Scan for the cell matching the given text and deliver its [x, y] coordinate at center. 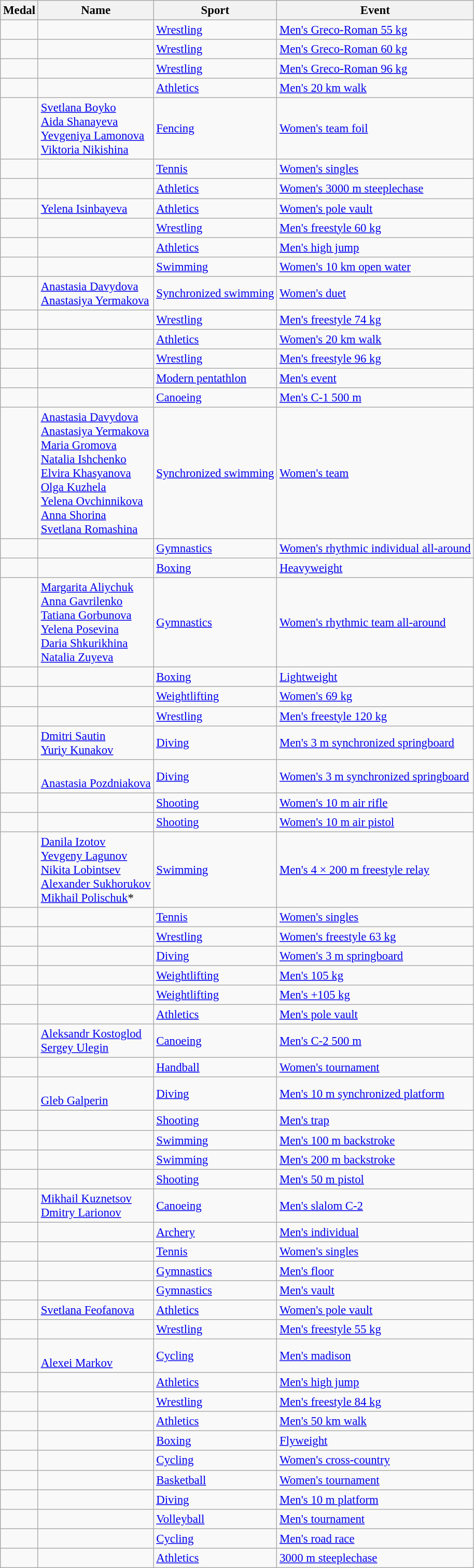
Men's madison [375, 1356]
Medal [20, 10]
Women's 10 km open water [375, 267]
Women's team [375, 473]
Yelena Isinbayeva [95, 208]
Men's Greco-Roman 55 kg [375, 30]
Men's 3 m synchronized springboard [375, 743]
Men's individual [375, 1232]
Men's 100 m backstroke [375, 1140]
Men's freestyle 96 kg [375, 359]
Sport [215, 10]
Anastasia DavydovaAnastasiya Yermakova [95, 293]
Flyweight [375, 1441]
Men's Greco-Roman 96 kg [375, 69]
Women's team foil [375, 129]
Men's freestyle 55 kg [375, 1329]
Men's road race [375, 1538]
Men's freestyle 84 kg [375, 1402]
Women's rhythmic team all-around [375, 622]
Danila IzotovYevgeny LagunovNikita Lobintsev Alexander SukhorukovMikhail Polischuk* [95, 870]
Women's 3 m springboard [375, 956]
Men's 200 m backstroke [375, 1159]
Men's freestyle 74 kg [375, 320]
Men's 105 kg [375, 976]
Alexei Markov [95, 1356]
Svetlana BoykoAida ShanayevaYevgeniya LamonovaViktoria Nikishina [95, 129]
Dmitri SautinYuriy Kunakov [95, 743]
Women's 3000 m steeplechase [375, 189]
Men's C-2 500 m [375, 1041]
Men's 10 m synchronized platform [375, 1094]
Heavyweight [375, 568]
Women's rhythmic individual all-around [375, 549]
Archery [215, 1232]
Men's 20 km walk [375, 88]
Men's +105 kg [375, 995]
Women's 69 kg [375, 697]
Mikhail KuznetsovDmitry Larionov [95, 1205]
Volleyball [215, 1519]
Women's 3 m synchronized springboard [375, 776]
Name [95, 10]
Men's tournament [375, 1519]
Men's trap [375, 1121]
Men's Greco-Roman 60 kg [375, 49]
Men's 50 km walk [375, 1421]
Event [375, 10]
Modern pentathlon [215, 378]
Gleb Galperin [95, 1094]
Lightweight [375, 677]
Men's slalom C-2 [375, 1205]
Aleksandr KostoglodSergey Ulegin [95, 1041]
Men's 4 × 200 m freestyle relay [375, 870]
Women's freestyle 63 kg [375, 936]
Anastasia DavydovaAnastasiya YermakovaMaria GromovaNatalia IshchenkoElvira KhasyanovaOlga KuzhelaYelena OvchinnikovaAnna ShorinaSvetlana Romashina [95, 473]
Women's cross-country [375, 1461]
Men's C-1 500 m [375, 398]
Men's vault [375, 1291]
Men's 50 m pistol [375, 1179]
Margarita AliychukAnna GavrilenkoTatiana GorbunovaYelena PosevinaDaria ShkurikhinaNatalia Zuyeva [95, 622]
Men's freestyle 60 kg [375, 228]
Men's floor [375, 1271]
3000 m steeplechase [375, 1558]
Men's pole vault [375, 1015]
Svetlana Feofanova [95, 1310]
Men's 10 m platform [375, 1500]
Women's 20 km walk [375, 339]
Basketball [215, 1480]
Men's event [375, 378]
Women's 10 m air rifle [375, 803]
Anastasia Pozdniakova [95, 776]
Fencing [215, 129]
Women's 10 m air pistol [375, 822]
Women's duet [375, 293]
Men's freestyle 120 kg [375, 716]
Handball [215, 1068]
